Determine the (x, y) coordinate at the center of the cell enclosing the given text.  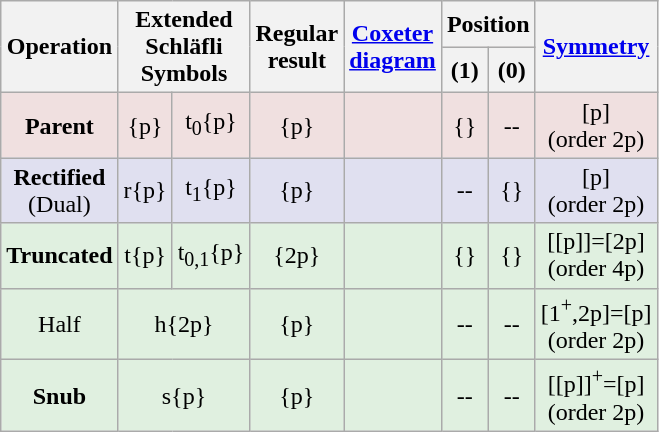
t{p} (145, 256)
Operation (60, 47)
Position (488, 24)
Regularresult (297, 47)
{2p} (297, 256)
[[p]]+=[p](order 2p) (596, 396)
[[p]]=[2p](order 4p) (596, 256)
ExtendedSchläfliSymbols (184, 47)
t0,1{p} (211, 256)
t1{p} (211, 190)
Coxeterdiagram (393, 47)
Snub (60, 396)
Half (60, 324)
t0{p} (211, 126)
Rectified(Dual) (60, 190)
r{p} (145, 190)
s{p} (184, 396)
[1+,2p]=[p](order 2p) (596, 324)
Parent (60, 126)
Truncated (60, 256)
Symmetry (596, 47)
(0) (512, 70)
h{2p} (184, 324)
(1) (464, 70)
